Return (X, Y) of the center of cell containing provided text 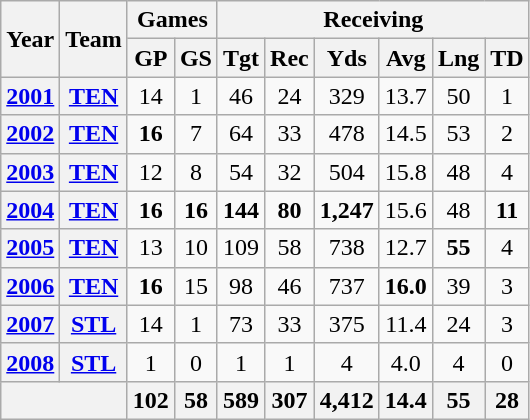
2008 (30, 362)
329 (346, 96)
14.5 (406, 134)
2006 (30, 286)
4,412 (346, 400)
504 (346, 172)
28 (507, 400)
15.8 (406, 172)
Avg (406, 58)
11 (507, 210)
32 (290, 172)
2007 (30, 324)
589 (240, 400)
14.4 (406, 400)
Team (94, 39)
738 (346, 248)
1,247 (346, 210)
Tgt (240, 58)
80 (290, 210)
54 (240, 172)
375 (346, 324)
50 (458, 96)
11.4 (406, 324)
Rec (290, 58)
4.0 (406, 362)
Yds (346, 58)
2002 (30, 134)
Lng (458, 58)
2004 (30, 210)
15.6 (406, 210)
13.7 (406, 96)
GP (150, 58)
13 (150, 248)
144 (240, 210)
2003 (30, 172)
16.0 (406, 286)
73 (240, 324)
12 (150, 172)
10 (196, 248)
39 (458, 286)
2005 (30, 248)
737 (346, 286)
Year (30, 39)
8 (196, 172)
TD (507, 58)
GS (196, 58)
7 (196, 134)
Games (172, 20)
2 (507, 134)
478 (346, 134)
53 (458, 134)
98 (240, 286)
Receiving (373, 20)
64 (240, 134)
307 (290, 400)
2001 (30, 96)
12.7 (406, 248)
109 (240, 248)
102 (150, 400)
15 (196, 286)
